Extract the (X, Y) coordinate from the center of the cell holding the provided text.  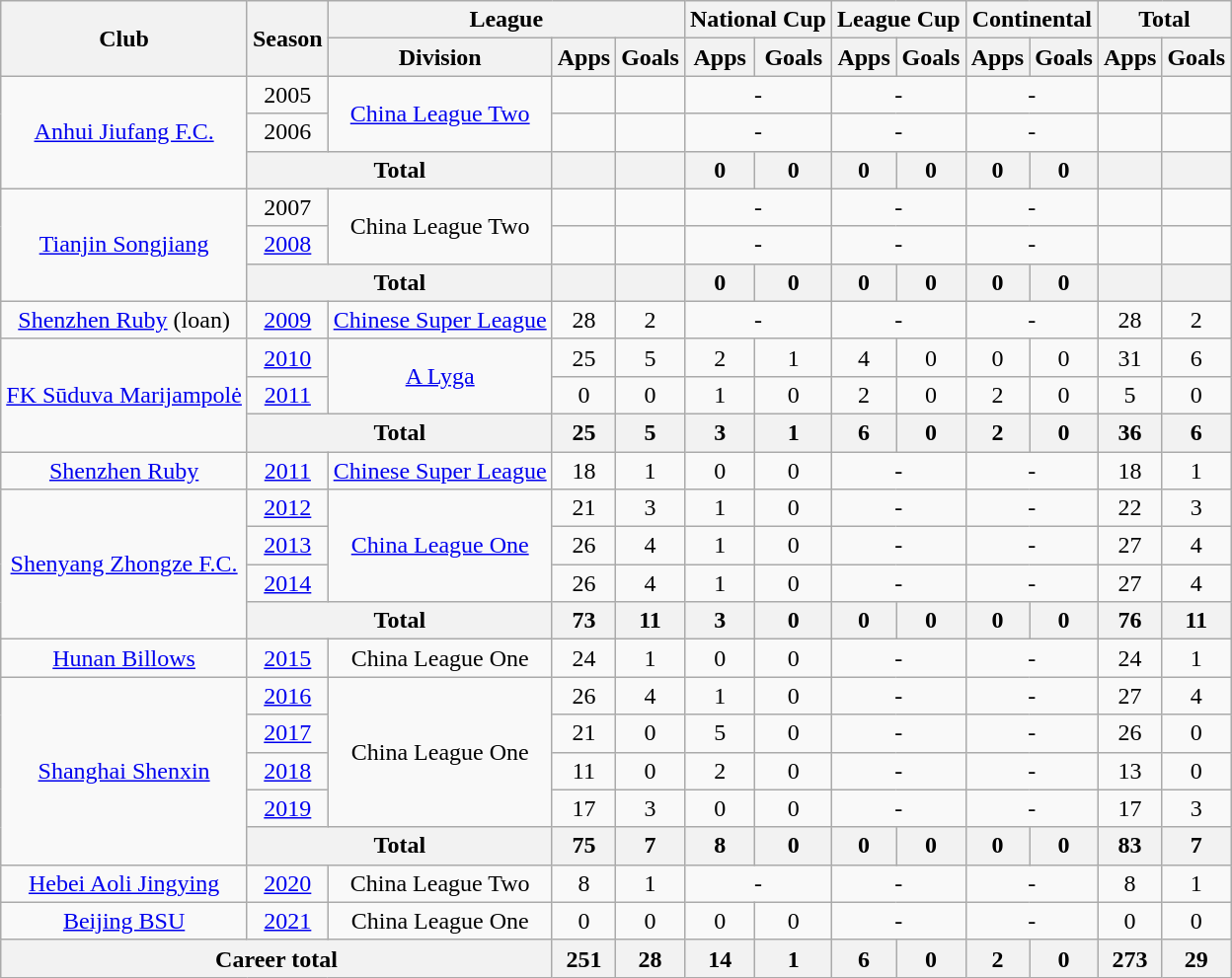
73 (583, 621)
2013 (287, 546)
Tianjin Songjiang (124, 245)
Shenzhen Ruby (loan) (124, 320)
2015 (287, 658)
2005 (287, 95)
2009 (287, 320)
Career total (276, 958)
Season (287, 38)
2006 (287, 132)
2021 (287, 921)
22 (1129, 508)
Hebei Aoli Jingying (124, 883)
2019 (287, 808)
251 (583, 958)
Hunan Billows (124, 658)
2012 (287, 508)
League (505, 20)
Division (440, 57)
75 (583, 846)
2014 (287, 583)
273 (1129, 958)
A Lyga (440, 376)
Club (124, 38)
Anhui Jiufang F.C. (124, 132)
13 (1129, 771)
29 (1196, 958)
Shenzhen Ruby (124, 471)
76 (1129, 621)
83 (1129, 846)
2010 (287, 357)
14 (720, 958)
2018 (287, 771)
Shenyang Zhongze F.C. (124, 564)
National Cup (758, 20)
2007 (287, 207)
League Cup (898, 20)
Shanghai Shenxin (124, 771)
2016 (287, 696)
2020 (287, 883)
Beijing BSU (124, 921)
Continental (1032, 20)
2017 (287, 733)
2008 (287, 245)
36 (1129, 432)
FK Sūduva Marijampolė (124, 395)
31 (1129, 357)
